Detect which cell encompasses the target text, then output its [x, y] center coordinate. 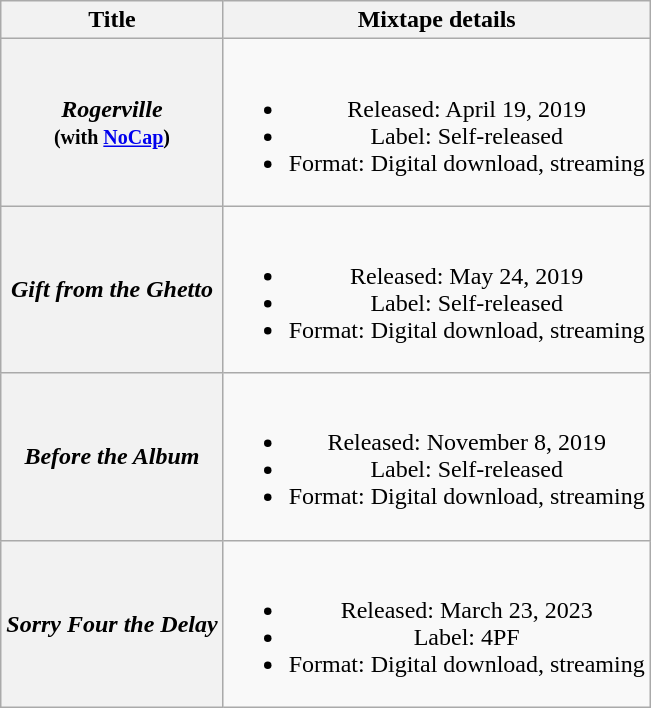
Gift from the Ghetto [112, 290]
Title [112, 20]
Before the Album [112, 456]
Released: March 23, 2023Label: 4PFFormat: Digital download, streaming [436, 624]
Sorry Four the Delay [112, 624]
Released: April 19, 2019Label: Self-releasedFormat: Digital download, streaming [436, 122]
Mixtape details [436, 20]
Rogerville(with NoCap) [112, 122]
Released: May 24, 2019Label: Self-releasedFormat: Digital download, streaming [436, 290]
Released: November 8, 2019Label: Self-releasedFormat: Digital download, streaming [436, 456]
